Identify which cell holds the provided text, then report its (X, Y) central coordinate. 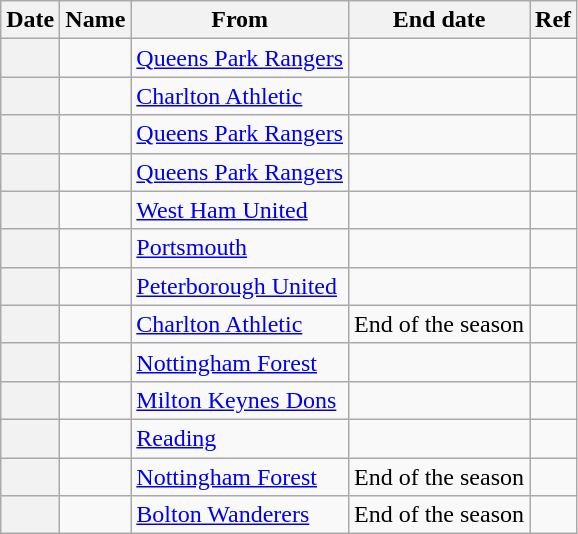
Portsmouth (240, 248)
Reading (240, 438)
End date (440, 20)
Date (30, 20)
From (240, 20)
Peterborough United (240, 286)
Name (96, 20)
West Ham United (240, 210)
Ref (554, 20)
Milton Keynes Dons (240, 400)
Bolton Wanderers (240, 515)
